Identify which cell holds the provided text, then report its (X, Y) central coordinate. 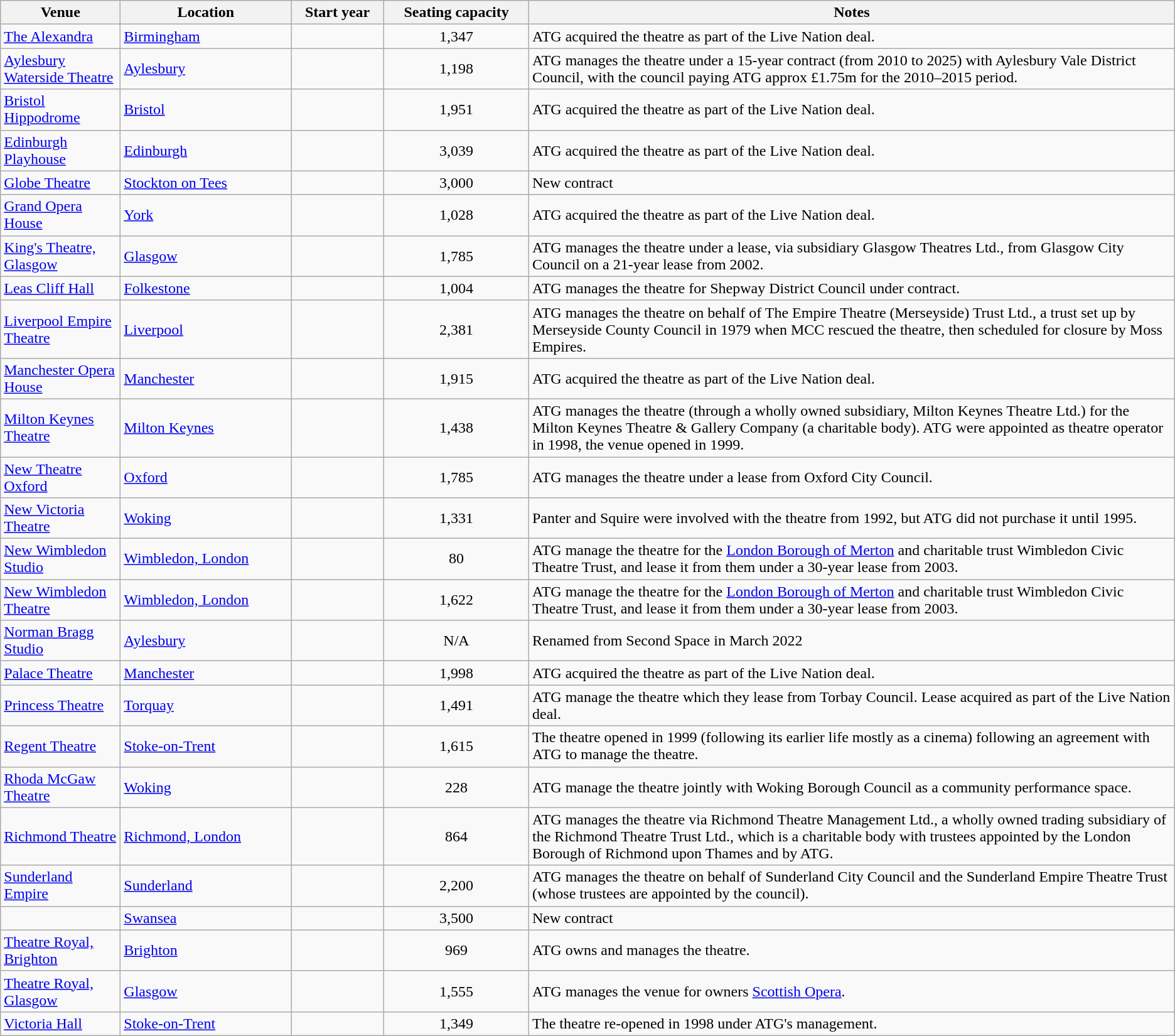
The theatre opened in 1999 (following its earlier life mostly as a cinema) following an agreement with ATG to manage the theatre. (851, 746)
Seating capacity (457, 13)
3,000 (457, 183)
80 (457, 559)
1,615 (457, 746)
1,438 (457, 428)
ATG manages the theatre under a lease, via subsidiary Glasgow Theatres Ltd., from Glasgow City Council on a 21-year lease from 2002. (851, 256)
Regent Theatre (60, 746)
New Victoria Theatre (60, 519)
Richmond, London (206, 836)
Rhoda McGaw Theatre (60, 787)
Milton Keynes (206, 428)
Venue (60, 13)
Sunderland Empire (60, 885)
Swansea (206, 918)
Aylesbury Waterside Theatre (60, 69)
1,951 (457, 109)
Folkestone (206, 288)
3,500 (457, 918)
Brighton (206, 951)
Leas Cliff Hall (60, 288)
Richmond Theatre (60, 836)
Panter and Squire were involved with the theatre from 1992, but ATG did not purchase it until 1995. (851, 519)
1,622 (457, 600)
Liverpool Empire Theatre (60, 329)
2,200 (457, 885)
228 (457, 787)
1,004 (457, 288)
Norman Bragg Studio (60, 640)
Manchester Opera House (60, 378)
ATG manages the theatre on behalf of Sunderland City Council and the Sunderland Empire Theatre Trust (whose trustees are appointed by the council). (851, 885)
Grand Opera House (60, 215)
1,198 (457, 69)
Renamed from Second Space in March 2022 (851, 640)
2,381 (457, 329)
Stockton on Tees (206, 183)
N/A (457, 640)
3,039 (457, 151)
Bristol Hippodrome (60, 109)
Bristol (206, 109)
1,349 (457, 1023)
1,491 (457, 706)
Start year (338, 13)
Sunderland (206, 885)
The theatre re-opened in 1998 under ATG's management. (851, 1023)
ATG manages the theatre for Shepway District Council under contract. (851, 288)
The Alexandra (60, 36)
1,915 (457, 378)
Palace Theatre (60, 673)
Theatre Royal, Glasgow (60, 991)
ATG manage the theatre which they lease from Torbay Council. Lease acquired as part of the Live Nation deal. (851, 706)
1,028 (457, 215)
Milton Keynes Theatre (60, 428)
ATG owns and manages the theatre. (851, 951)
New Theatre Oxford (60, 477)
New Wimbledon Studio (60, 559)
Theatre Royal, Brighton (60, 951)
864 (457, 836)
Torquay (206, 706)
ATG manage the theatre jointly with Woking Borough Council as a community performance space. (851, 787)
Edinburgh Playhouse (60, 151)
ATG manages the venue for owners Scottish Opera. (851, 991)
Liverpool (206, 329)
Victoria Hall (60, 1023)
Princess Theatre (60, 706)
Location (206, 13)
1,347 (457, 36)
ATG manages the theatre under a lease from Oxford City Council. (851, 477)
Edinburgh (206, 151)
1,331 (457, 519)
York (206, 215)
969 (457, 951)
Notes (851, 13)
King's Theatre, Glasgow (60, 256)
1,555 (457, 991)
Globe Theatre (60, 183)
New Wimbledon Theatre (60, 600)
Oxford (206, 477)
1,998 (457, 673)
Birmingham (206, 36)
